Extract the [x, y] coordinate from the center of the cell holding the provided text.  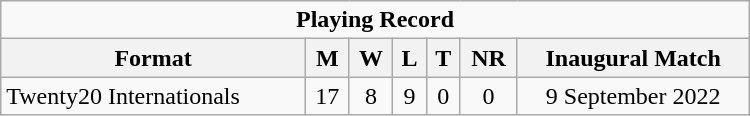
9 September 2022 [633, 96]
M [327, 58]
T [443, 58]
W [371, 58]
L [410, 58]
Format [154, 58]
8 [371, 96]
Playing Record [375, 20]
9 [410, 96]
17 [327, 96]
Inaugural Match [633, 58]
Twenty20 Internationals [154, 96]
NR [488, 58]
